For the text-containing cell, return its midpoint in (x, y) coordinate format. 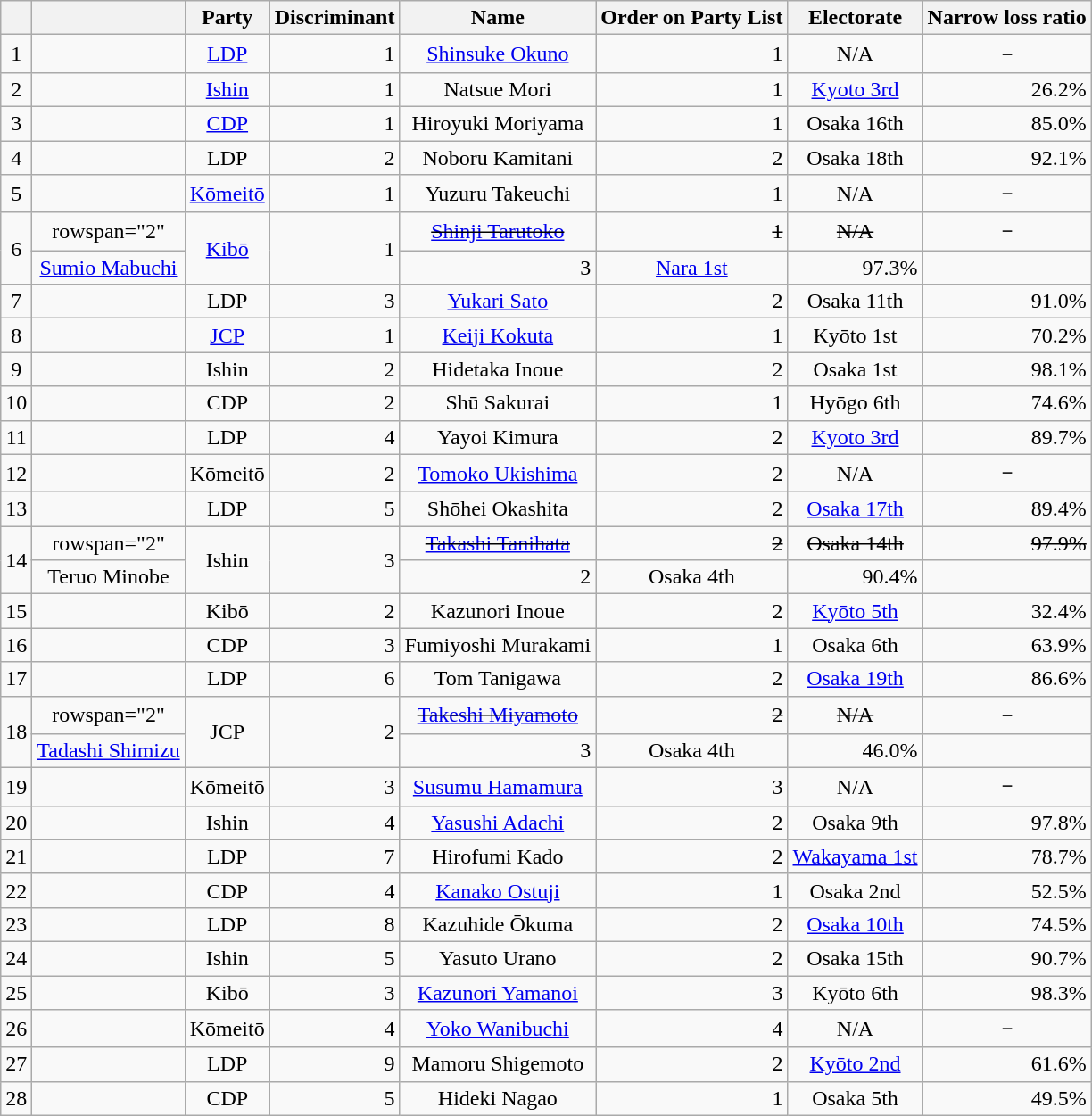
Name (498, 18)
15 (16, 611)
Yasushi Adachi (498, 823)
90.7% (1006, 958)
Kyōto 2nd (855, 1064)
Osaka 10th (855, 924)
91.0% (1006, 302)
Osaka 15th (855, 958)
Yayoi Kimura (498, 437)
19 (16, 787)
89.7% (1006, 437)
Shinji Tarutoko (498, 232)
Hidetaka Inoue (498, 369)
98.3% (1006, 993)
Osaka 14th (855, 543)
Kyōto 6th (855, 993)
Hideki Nagao (498, 1098)
Osaka 18th (855, 158)
27 (16, 1064)
20 (16, 823)
26.2% (1006, 89)
Osaka 6th (855, 645)
Shinsuke Okuno (498, 54)
Shōhei Okashita (498, 509)
Tomoko Ukishima (498, 473)
Osaka 11th (855, 302)
78.7% (1006, 856)
49.5% (1006, 1098)
25 (16, 993)
10 (16, 403)
Keiji Kokuta (498, 335)
63.9% (1006, 645)
Osaka 19th (855, 679)
12 (16, 473)
Tadashi Shimizu (109, 751)
Kazuhide Ōkuma (498, 924)
11 (16, 437)
85.0% (1006, 123)
90.4% (855, 577)
Mamoru Shigemoto (498, 1064)
Kazunori Yamanoi (498, 993)
Kyōto 1st (855, 335)
Fumiyoshi Murakami (498, 645)
Hirofumi Kado (498, 856)
32.4% (1006, 611)
70.2% (1006, 335)
14 (16, 560)
Electorate (855, 18)
Osaka 9th (855, 823)
Hiroyuki Moriyama (498, 123)
26 (16, 1029)
97.8% (1006, 823)
16 (16, 645)
Nara 1st (692, 268)
Kazunori Inoue (498, 611)
Yoko Wanibuchi (498, 1029)
Osaka 1st (855, 369)
Yasuto Urano (498, 958)
Takeshi Miyamoto (498, 715)
46.0% (855, 751)
21 (16, 856)
Wakayama 1st (855, 856)
89.4% (1006, 509)
61.6% (1006, 1064)
23 (16, 924)
92.1% (1006, 158)
28 (16, 1098)
Sumio Mabuchi (109, 268)
Hyōgo 6th (855, 403)
Party (227, 18)
97.3% (855, 268)
13 (16, 509)
Discriminant (335, 18)
Noboru Kamitani (498, 158)
74.6% (1006, 403)
74.5% (1006, 924)
Order on Party List (692, 18)
17 (16, 679)
Kyōto 5th (855, 611)
Natsue Mori (498, 89)
Narrow loss ratio (1006, 18)
Shū Sakurai (498, 403)
Tom Tanigawa (498, 679)
Osaka 2nd (855, 890)
Takashi Tanihata (498, 543)
22 (16, 890)
Osaka 5th (855, 1098)
Yuzuru Takeuchi (498, 194)
52.5% (1006, 890)
Yukari Sato (498, 302)
24 (16, 958)
Osaka 17th (855, 509)
Osaka 16th (855, 123)
Susumu Hamamura (498, 787)
Kanako Ostuji (498, 890)
98.1% (1006, 369)
Teruo Minobe (109, 577)
97.9% (1006, 543)
18 (16, 732)
86.6% (1006, 679)
